Extract the [X, Y] coordinate from the center of the cell holding the provided text.  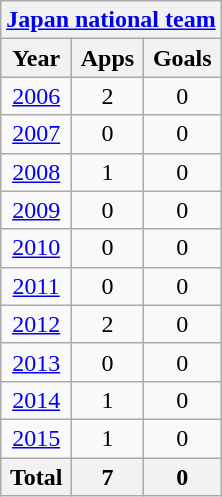
2012 [36, 324]
2014 [36, 400]
2015 [36, 438]
2009 [36, 210]
Goals [182, 58]
2008 [36, 172]
2011 [36, 286]
7 [108, 477]
Apps [108, 58]
Year [36, 58]
2007 [36, 134]
2006 [36, 96]
Japan national team [111, 20]
Total [36, 477]
2010 [36, 248]
2013 [36, 362]
